Detect which cell encompasses the target text, then output its (X, Y) center coordinate. 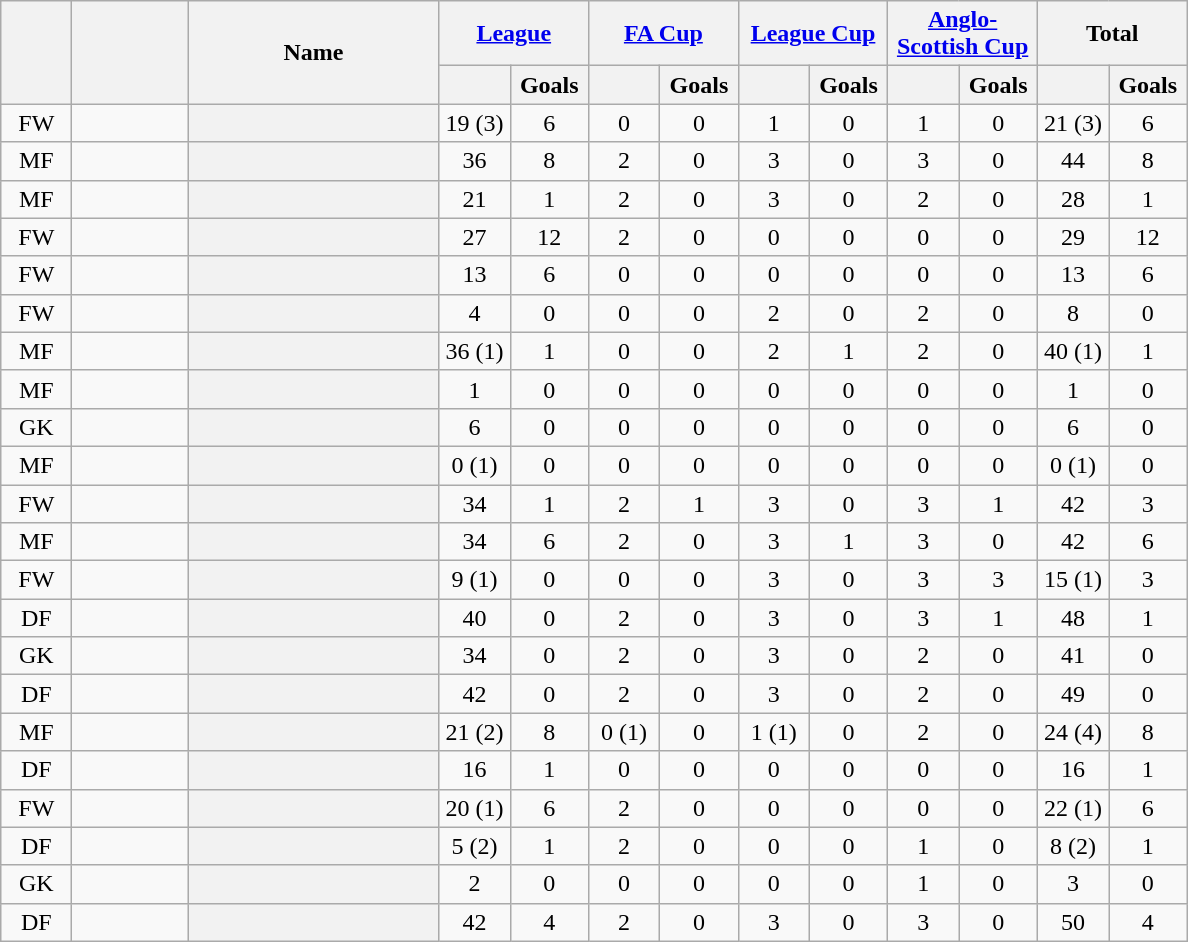
League (514, 34)
21 (474, 199)
1 (1) (774, 732)
21 (3) (1072, 123)
19 (3) (474, 123)
44 (1072, 161)
5 (2) (474, 846)
8 (2) (1072, 846)
49 (1072, 694)
24 (4) (1072, 732)
27 (474, 237)
15 (1) (1072, 580)
36 (474, 161)
FA Cup (664, 34)
48 (1072, 618)
Total (1112, 34)
9 (1) (474, 580)
Name (314, 52)
40 (1) (1072, 351)
28 (1072, 199)
29 (1072, 237)
League Cup (813, 34)
20 (1) (474, 808)
21 (2) (474, 732)
22 (1) (1072, 808)
Anglo-Scottish Cup (963, 34)
50 (1072, 922)
41 (1072, 656)
36 (1) (474, 351)
40 (474, 618)
